Determine the (x, y) coordinate at the center of the cell enclosing the given text.  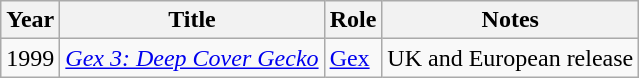
Role (353, 20)
Year (30, 20)
1999 (30, 58)
Notes (510, 20)
Title (192, 20)
Gex (353, 58)
UK and European release (510, 58)
Gex 3: Deep Cover Gecko (192, 58)
